Identify which cell holds the provided text, then report its (X, Y) central coordinate. 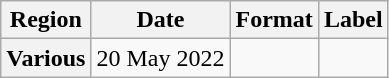
Format (274, 20)
20 May 2022 (160, 58)
Region (46, 20)
Date (160, 20)
Various (46, 58)
Label (353, 20)
